Provide the (X, Y) coordinate of the cell's center where the given text is located.  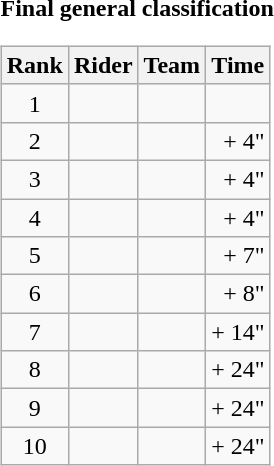
7 (34, 332)
Rank (34, 65)
+ 7" (238, 256)
2 (34, 141)
Time (238, 65)
3 (34, 179)
4 (34, 217)
10 (34, 446)
+ 14" (238, 332)
8 (34, 370)
Team (172, 65)
9 (34, 408)
Rider (103, 65)
6 (34, 294)
+ 8" (238, 294)
5 (34, 256)
1 (34, 103)
